Provide the (x, y) coordinate of the cell's center where the given text is located.  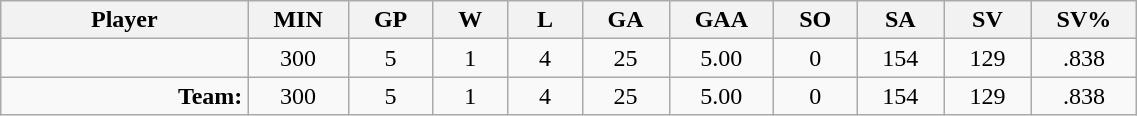
SV% (1084, 20)
SA (900, 20)
W (470, 20)
GAA (721, 20)
SV (988, 20)
SO (816, 20)
MIN (298, 20)
GP (390, 20)
Player (124, 20)
GA (626, 20)
L (545, 20)
Team: (124, 96)
